Pinpoint the cell where the given text exists, returning its [X, Y] midpoint coordinate. 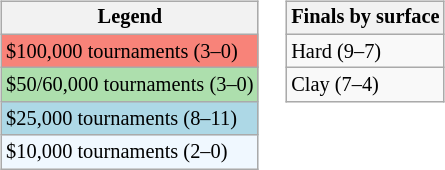
Clay (7–4) [365, 85]
$25,000 tournaments (8–11) [130, 119]
$50/60,000 tournaments (3–0) [130, 85]
Finals by surface [365, 18]
Hard (9–7) [365, 51]
$10,000 tournaments (2–0) [130, 152]
Legend [130, 18]
$100,000 tournaments (3–0) [130, 51]
